For the text-containing cell, return its midpoint in [x, y] coordinate format. 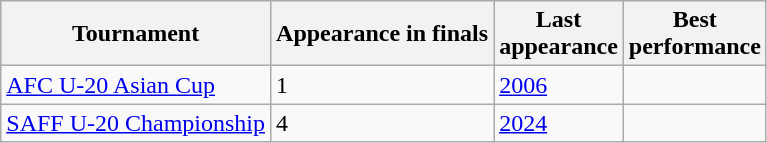
4 [382, 123]
Tournament [136, 34]
2024 [559, 123]
1 [382, 85]
2006 [559, 85]
Lastappearance [559, 34]
SAFF U-20 Championship [136, 123]
Appearance in finals [382, 34]
Bestperformance [694, 34]
AFC U-20 Asian Cup [136, 85]
